Identify which cell holds the provided text, then report its [x, y] central coordinate. 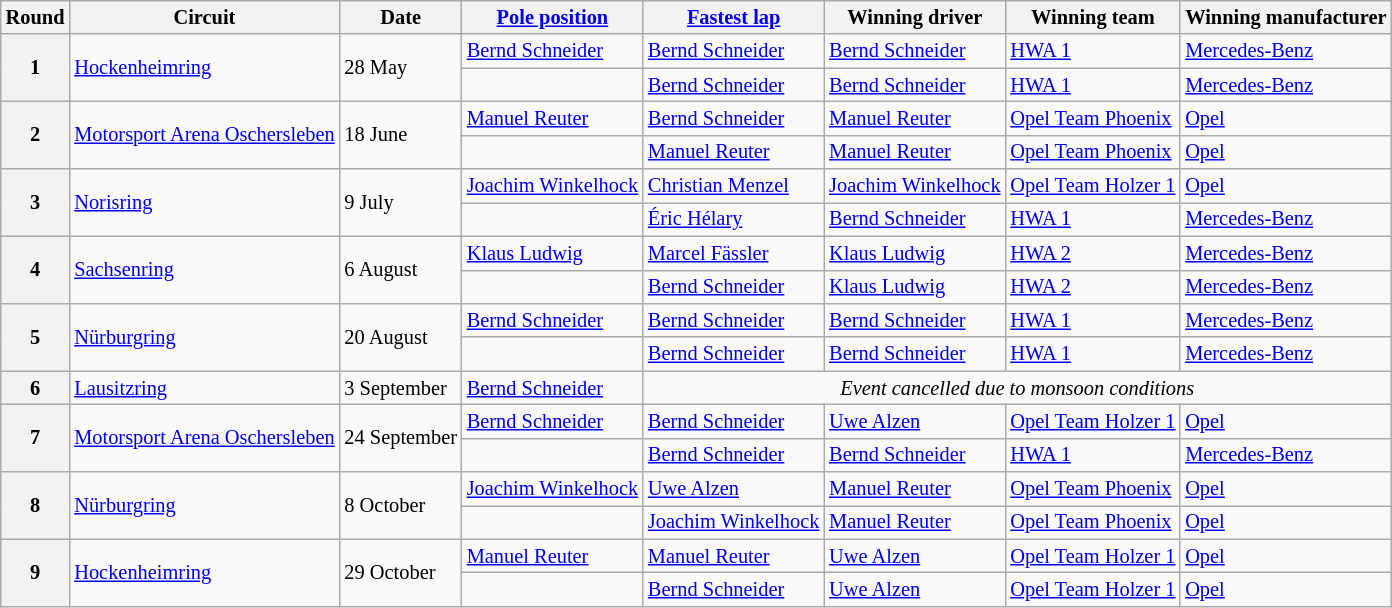
Lausitzring [204, 388]
Round [36, 17]
8 October [400, 506]
Circuit [204, 17]
Winning team [1092, 17]
9 [36, 572]
5 [36, 336]
3 [36, 202]
Winning manufacturer [1286, 17]
Date [400, 17]
2 [36, 134]
8 [36, 506]
Event cancelled due to monsoon conditions [1017, 388]
3 September [400, 388]
24 September [400, 438]
4 [36, 270]
Marcel Fässler [734, 253]
Christian Menzel [734, 186]
28 May [400, 68]
7 [36, 438]
20 August [400, 336]
Sachsenring [204, 270]
Pole position [552, 17]
Éric Hélary [734, 219]
9 July [400, 202]
Norisring [204, 202]
6 [36, 388]
1 [36, 68]
6 August [400, 270]
29 October [400, 572]
Winning driver [914, 17]
Fastest lap [734, 17]
18 June [400, 134]
